Extract the [x, y] coordinate from the center of the cell holding the provided text.  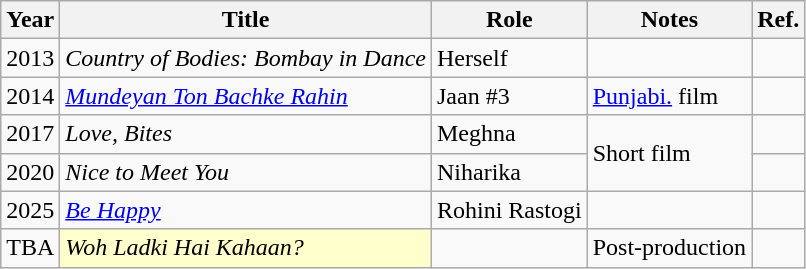
Notes [669, 20]
Herself [509, 58]
Be Happy [246, 210]
Meghna [509, 134]
Post-production [669, 248]
Niharika [509, 172]
Short film [669, 153]
Jaan #3 [509, 96]
Mundeyan Ton Bachke Rahin [246, 96]
Nice to Meet You [246, 172]
2017 [30, 134]
Ref. [778, 20]
2013 [30, 58]
Country of Bodies: Bombay in Dance [246, 58]
Year [30, 20]
2020 [30, 172]
2014 [30, 96]
Punjabi. film [669, 96]
TBA [30, 248]
Role [509, 20]
2025 [30, 210]
Rohini Rastogi [509, 210]
Title [246, 20]
Woh Ladki Hai Kahaan? [246, 248]
Love, Bites [246, 134]
